Scan for the cell matching the given text and deliver its [X, Y] coordinate at center. 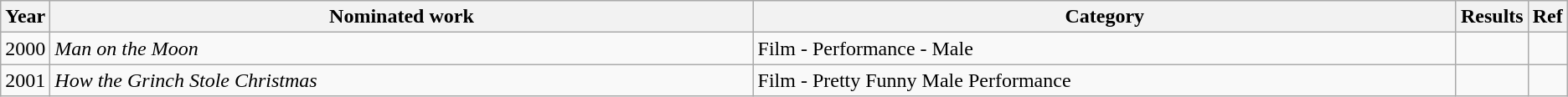
Man on the Moon [402, 48]
Ref [1548, 17]
2000 [25, 48]
Category [1104, 17]
Film - Performance - Male [1104, 48]
2001 [25, 80]
Nominated work [402, 17]
Film - Pretty Funny Male Performance [1104, 80]
Year [25, 17]
How the Grinch Stole Christmas [402, 80]
Results [1492, 17]
